Determine the [x, y] coordinate at the center of the cell enclosing the given text.  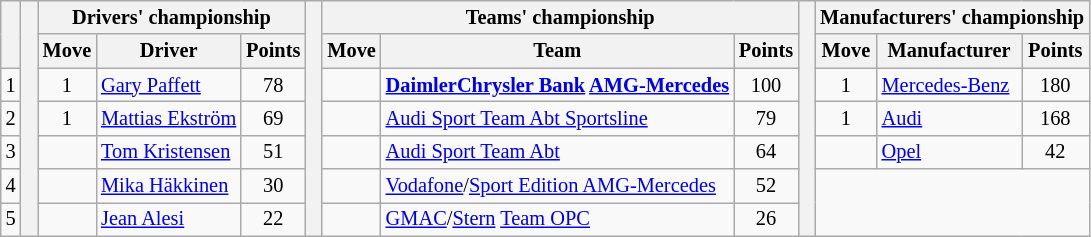
Audi Sport Team Abt [558, 152]
GMAC/Stern Team OPC [558, 219]
30 [273, 186]
42 [1056, 152]
Drivers' championship [172, 17]
Mercedes-Benz [950, 85]
2 [11, 118]
79 [766, 118]
168 [1056, 118]
Gary Paffett [168, 85]
52 [766, 186]
Mika Häkkinen [168, 186]
100 [766, 85]
Teams' championship [560, 17]
180 [1056, 85]
DaimlerChrysler Bank AMG-Mercedes [558, 85]
69 [273, 118]
4 [11, 186]
22 [273, 219]
Driver [168, 51]
Manufacturer [950, 51]
Vodafone/Sport Edition AMG-Mercedes [558, 186]
64 [766, 152]
Jean Alesi [168, 219]
Manufacturers' championship [952, 17]
Audi [950, 118]
Team [558, 51]
Opel [950, 152]
78 [273, 85]
51 [273, 152]
26 [766, 219]
3 [11, 152]
Mattias Ekström [168, 118]
Tom Kristensen [168, 152]
5 [11, 219]
Audi Sport Team Abt Sportsline [558, 118]
